Identify which cell holds the provided text, then report its (X, Y) central coordinate. 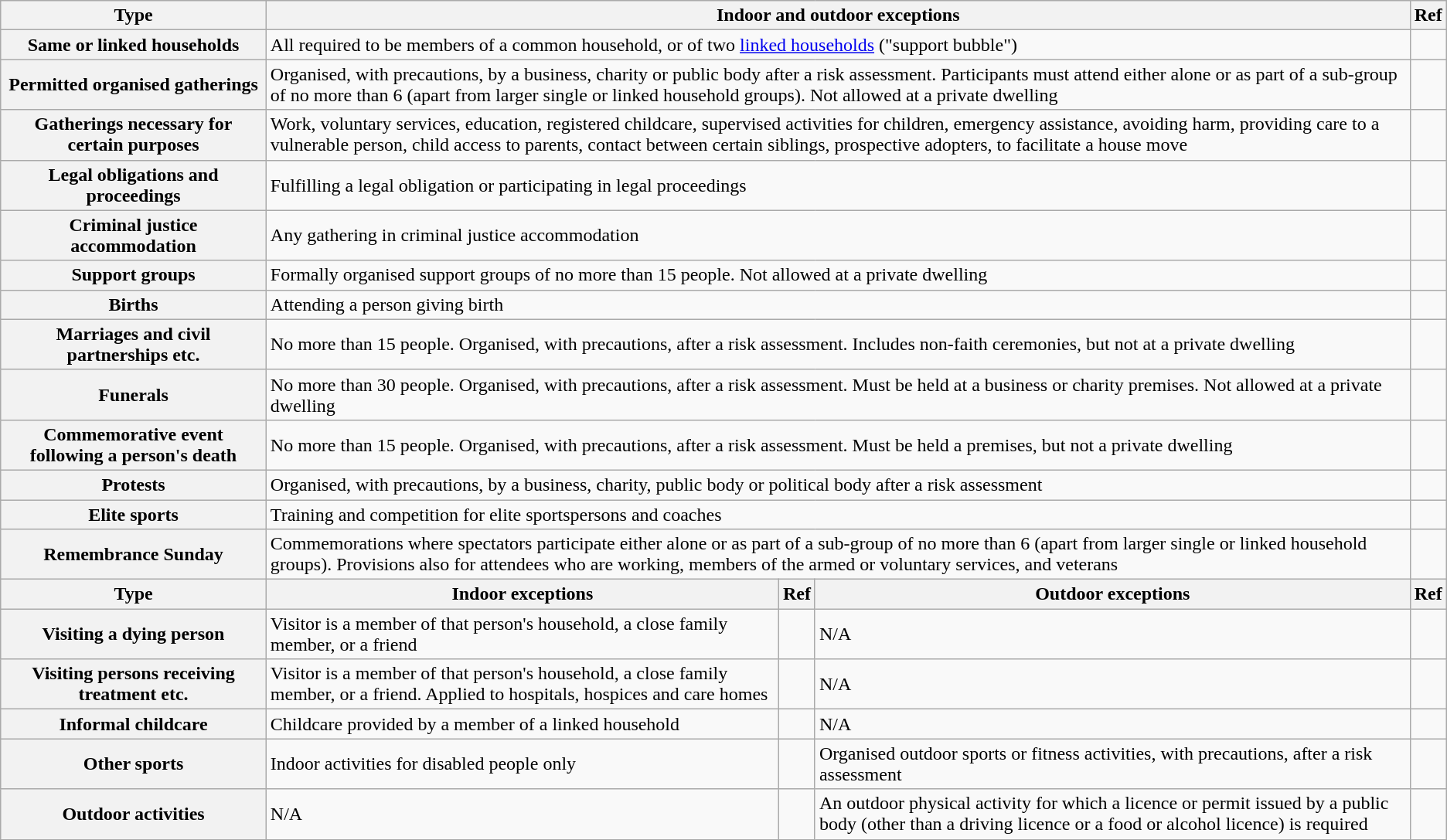
Permitted organised gatherings (134, 85)
Any gathering in criminal justice accommodation (838, 235)
Visiting persons receiving treatment etc. (134, 685)
Remembrance Sunday (134, 555)
Gatherings necessary for certain purposes (134, 134)
Indoor activities for disabled people only (523, 763)
Outdoor exceptions (1112, 594)
Indoor and outdoor exceptions (838, 15)
Organised, with precautions, by a business, charity, public body or political body after a risk assessment (838, 485)
All required to be members of a common household, or of two linked households ("support bubble") (838, 45)
Fulfilling a legal obligation or participating in legal proceedings (838, 185)
Organised outdoor sports or fitness activities, with precautions, after a risk assessment (1112, 763)
Visitor is a member of that person's household, a close family member, or a friend (523, 634)
Visiting a dying person (134, 634)
Funerals (134, 394)
Commemorative event following a person's death (134, 445)
Other sports (134, 763)
Same or linked households (134, 45)
No more than 15 people. Organised, with precautions, after a risk assessment. Must be held a premises, but not a private dwelling (838, 445)
Support groups (134, 275)
Births (134, 304)
Outdoor activities (134, 814)
Criminal justice accommodation (134, 235)
Childcare provided by a member of a linked household (523, 724)
Attending a person giving birth (838, 304)
Indoor exceptions (523, 594)
Marriages and civil partnerships etc. (134, 345)
Protests (134, 485)
No more than 15 people. Organised, with precautions, after a risk assessment. Includes non-faith ceremonies, but not at a private dwelling (838, 345)
Formally organised support groups of no more than 15 people. Not allowed at a private dwelling (838, 275)
Visitor is a member of that person's household, a close family member, or a friend. Applied to hospitals, hospices and care homes (523, 685)
Legal obligations and proceedings (134, 185)
Informal childcare (134, 724)
Training and competition for elite sportspersons and coaches (838, 514)
Elite sports (134, 514)
